Identify which cell holds the provided text, then report its (x, y) central coordinate. 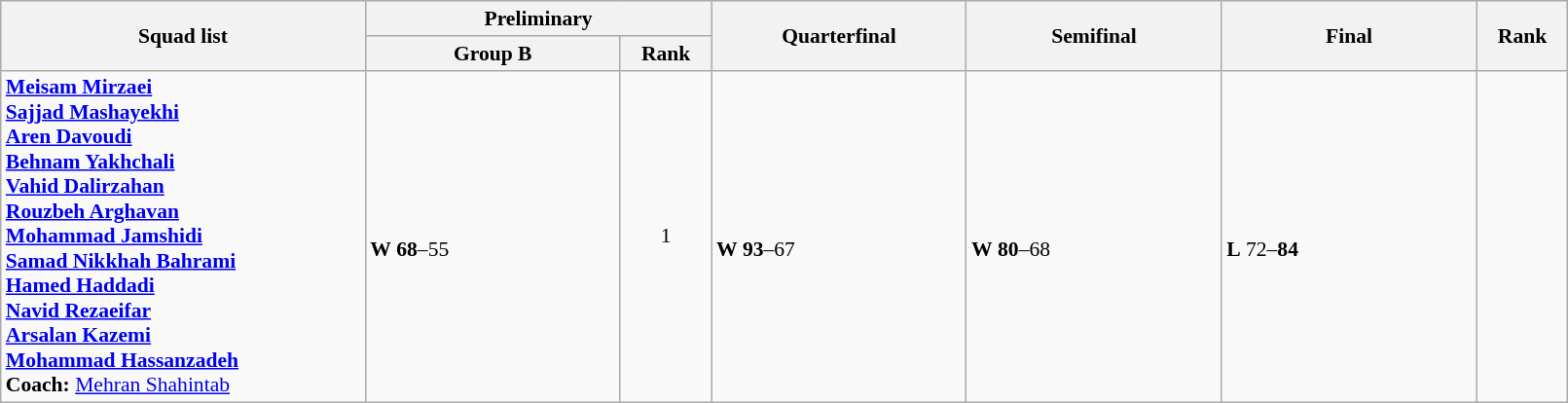
Preliminary (538, 18)
W 80–68 (1094, 237)
Semifinal (1094, 35)
L 72–84 (1349, 237)
W 68–55 (492, 237)
Group B (492, 54)
Final (1349, 35)
Squad list (183, 35)
W 93–67 (839, 237)
1 (666, 237)
Quarterfinal (839, 35)
